Locate the cell with the specified text and output its (X, Y) center coordinate. 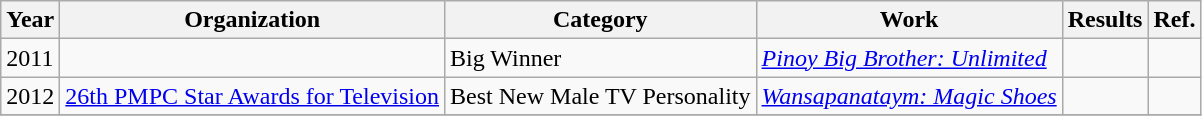
Year (30, 20)
2012 (30, 96)
Best New Male TV Personality (600, 96)
Work (909, 20)
Category (600, 20)
Results (1105, 20)
Organization (252, 20)
26th PMPC Star Awards for Television (252, 96)
Ref. (1174, 20)
Wansapanataym: Magic Shoes (909, 96)
2011 (30, 58)
Pinoy Big Brother: Unlimited (909, 58)
Big Winner (600, 58)
